Provide the [X, Y] coordinate of the cell's center where the given text is located.  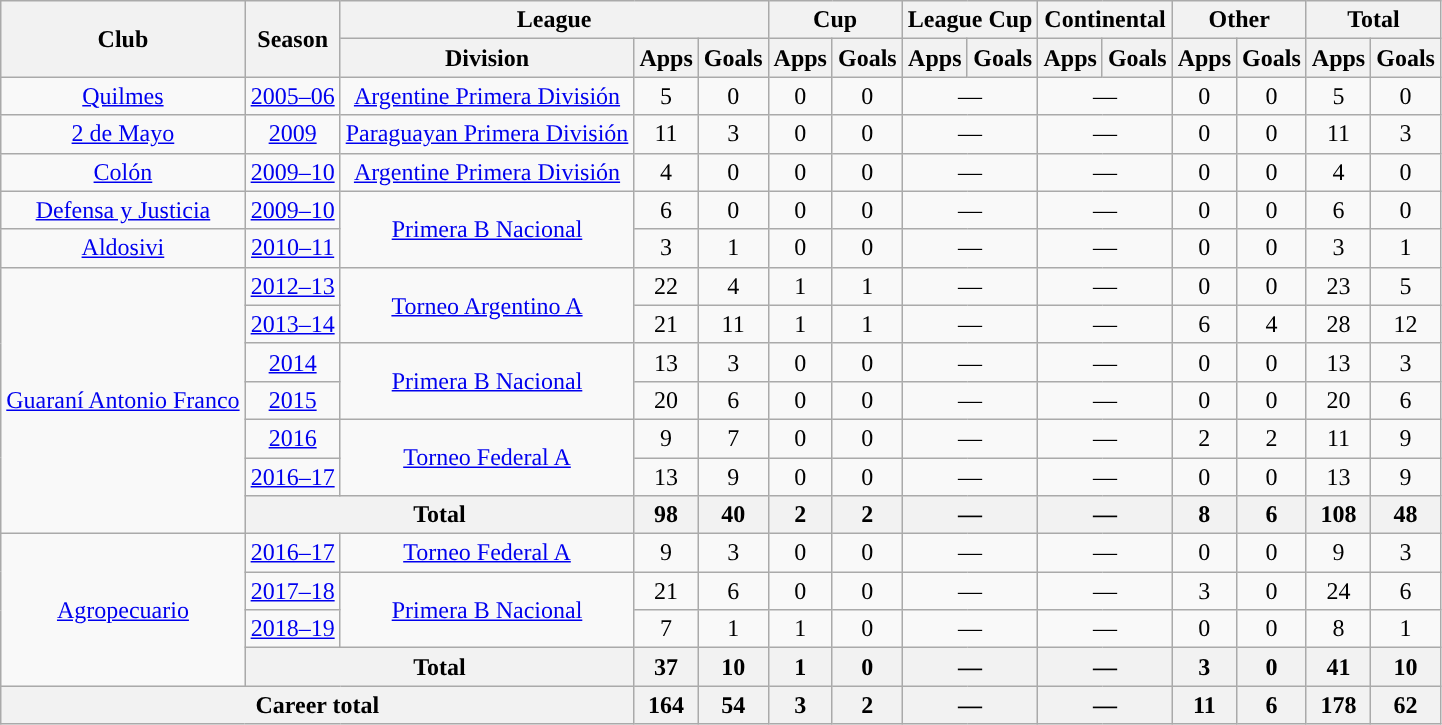
Paraguayan Primera División [487, 134]
23 [1338, 286]
Guaraní Antonio Franco [123, 400]
Division [487, 58]
2005–06 [292, 96]
28 [1338, 324]
League Cup [970, 20]
2013–14 [292, 324]
2014 [292, 362]
Career total [318, 705]
62 [1406, 705]
Aldosivi [123, 248]
Defensa y Justicia [123, 210]
37 [666, 667]
2018–19 [292, 629]
48 [1406, 515]
164 [666, 705]
2015 [292, 400]
2 de Mayo [123, 134]
Other [1239, 20]
Quilmes [123, 96]
Continental [1105, 20]
Club [123, 39]
108 [1338, 515]
12 [1406, 324]
Season [292, 39]
Torneo Argentino A [487, 305]
2009 [292, 134]
98 [666, 515]
League [554, 20]
178 [1338, 705]
24 [1338, 591]
40 [733, 515]
Cup [835, 20]
54 [733, 705]
22 [666, 286]
2016 [292, 438]
Agropecuario [123, 610]
2012–13 [292, 286]
2010–11 [292, 248]
2017–18 [292, 591]
41 [1338, 667]
Colón [123, 172]
